Detect which cell encompasses the target text, then output its [X, Y] center coordinate. 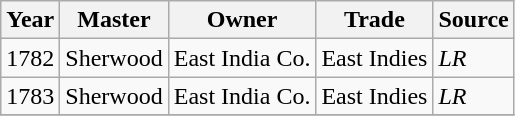
1782 [30, 58]
Trade [374, 20]
Source [474, 20]
1783 [30, 96]
Owner [242, 20]
Year [30, 20]
Master [114, 20]
